Scan for the cell matching the given text and deliver its (X, Y) coordinate at center. 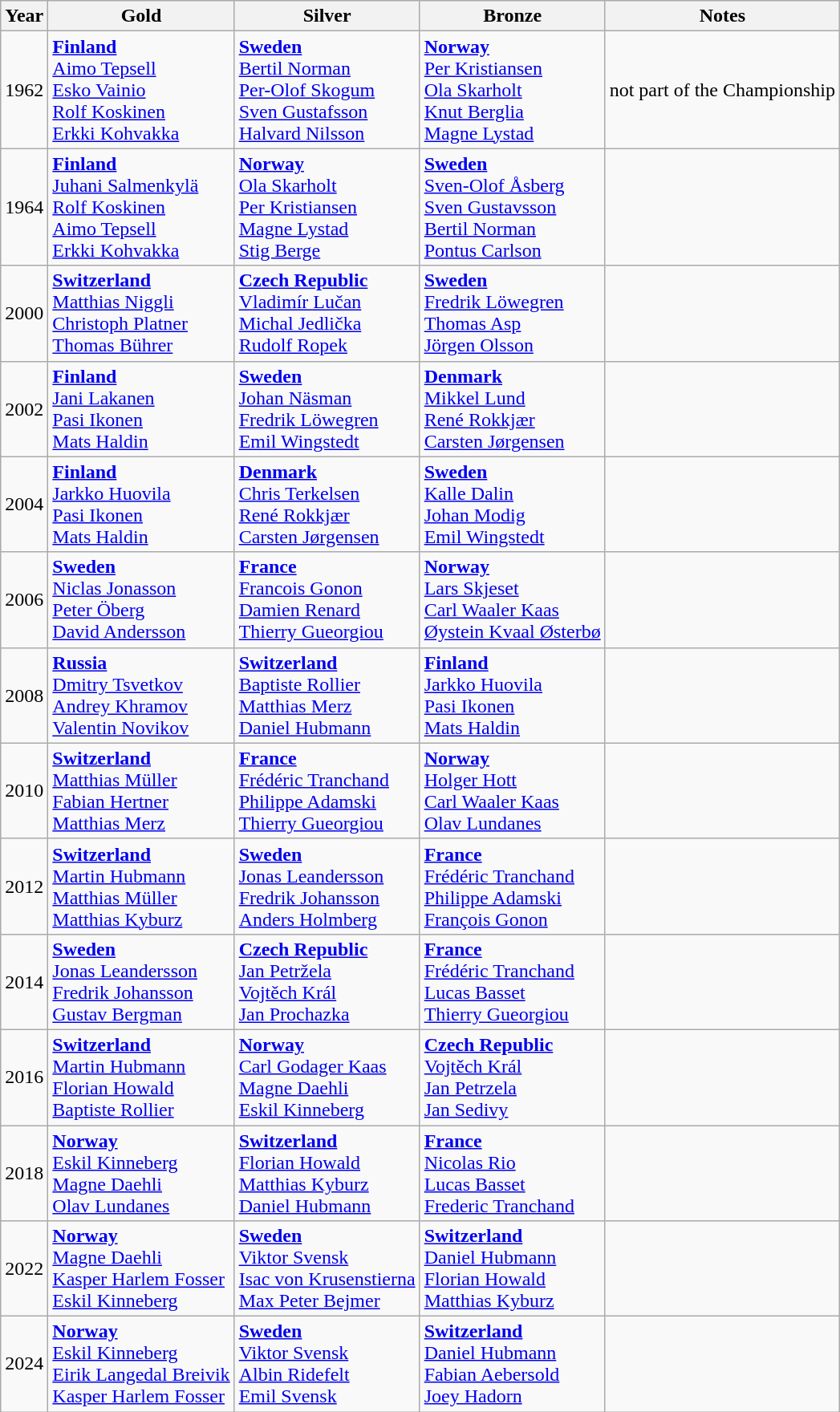
2024 (24, 1364)
2012 (24, 886)
DenmarkChris TerkelsenRené RokkjærCarsten Jørgensen (327, 504)
2016 (24, 1077)
FinlandJuhani SalmenkyläRolf KoskinenAimo TepsellErkki Kohvakka (141, 207)
NorwayEskil KinnebergEirik Langedal BreivikKasper Harlem Fosser (141, 1364)
FranceNicolas RioLucas BassetFrederic Tranchand (512, 1173)
Year (24, 16)
SwedenJohan NäsmanFredrik LöwegrenEmil Wingstedt (327, 409)
FranceFrédéric TranchandPhilippe AdamskiThierry Gueorgiou (327, 791)
DenmarkMikkel LundRené RokkjærCarsten Jørgensen (512, 409)
FranceFrédéric TranchandLucas BassetThierry Gueorgiou (512, 982)
NorwayMagne DaehliKasper Harlem FosserEskil Kinneberg (141, 1269)
2002 (24, 409)
SwedenFredrik LöwegrenThomas AspJörgen Olsson (512, 313)
SwitzerlandMartin HubmannFlorian HowaldBaptiste Rollier (141, 1077)
2006 (24, 600)
NorwayEskil KinnebergMagne DaehliOlav Lundanes (141, 1173)
SwitzerlandMartin HubmannMatthias MüllerMatthias Kyburz (141, 886)
1964 (24, 207)
SwitzerlandBaptiste RollierMatthias MerzDaniel Hubmann (327, 695)
SwedenKalle DalinJohan ModigEmil Wingstedt (512, 504)
SwedenJonas LeanderssonFredrik JohanssonAnders Holmberg (327, 886)
SwitzerlandFlorian HowaldMatthias KyburzDaniel Hubmann (327, 1173)
SwitzerlandDaniel HubmannFabian AebersoldJoey Hadorn (512, 1364)
Czech RepublicVladimír LučanMichal JedličkaRudolf Ropek (327, 313)
2014 (24, 982)
Notes (722, 16)
SwedenViktor SvenskIsac von KrusenstiernaMax Peter Bejmer (327, 1269)
NorwayCarl Godager KaasMagne DaehliEskil Kinneberg (327, 1077)
NorwayOla SkarholtPer KristiansenMagne LystadStig Berge (327, 207)
SwitzerlandMatthias MüllerFabian HertnerMatthias Merz (141, 791)
2022 (24, 1269)
Czech RepublicVojtěch KrálJan PetrzelaJan Sedivy (512, 1077)
SwedenJonas LeanderssonFredrik JohanssonGustav Bergman (141, 982)
Gold (141, 16)
2008 (24, 695)
NorwayPer KristiansenOla SkarholtKnut BergliaMagne Lystad (512, 90)
1962 (24, 90)
SwedenNiclas JonassonPeter ÖbergDavid Andersson (141, 600)
FranceFrédéric TranchandPhilippe AdamskiFrançois Gonon (512, 886)
SwitzerlandMatthias NiggliChristoph PlatnerThomas Bührer (141, 313)
Bronze (512, 16)
SwedenBertil NormanPer-Olof SkogumSven GustafssonHalvard Nilsson (327, 90)
FinlandAimo TepsellEsko VainioRolf KoskinenErkki Kohvakka (141, 90)
SwedenSven-Olof ÅsbergSven GustavssonBertil NormanPontus Carlson (512, 207)
SwitzerlandDaniel HubmannFlorian HowaldMatthias Kyburz (512, 1269)
2018 (24, 1173)
FinlandJani LakanenPasi IkonenMats Haldin (141, 409)
NorwayLars SkjesetCarl Waaler KaasØystein Kvaal Østerbø (512, 600)
Czech RepublicJan PetrželaVojtěch KrálJan Prochazka (327, 982)
Silver (327, 16)
not part of the Championship (722, 90)
2004 (24, 504)
2010 (24, 791)
RussiaDmitry TsvetkovAndrey KhramovValentin Novikov (141, 695)
2000 (24, 313)
SwedenViktor SvenskAlbin RidefeltEmil Svensk (327, 1364)
FranceFrancois GononDamien RenardThierry Gueorgiou (327, 600)
NorwayHolger HottCarl Waaler KaasOlav Lundanes (512, 791)
